For the text-containing cell, return its midpoint in (X, Y) coordinate format. 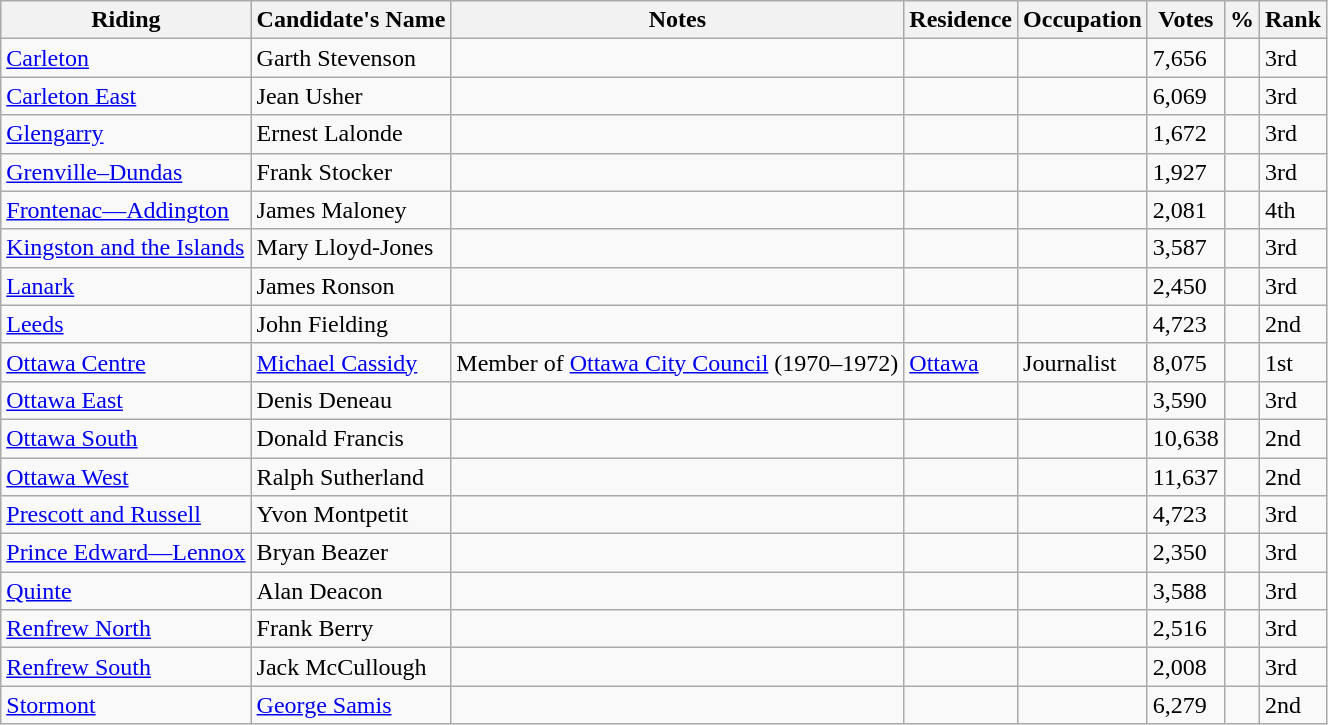
Journalist (1083, 362)
Kingston and the Islands (126, 248)
Occupation (1083, 20)
7,656 (1186, 58)
Garth Stevenson (351, 58)
Notes (678, 20)
Candidate's Name (351, 20)
Renfrew South (126, 667)
Frank Berry (351, 629)
Jack McCullough (351, 667)
Leeds (126, 324)
Ralph Sutherland (351, 477)
2,350 (1186, 553)
4th (1292, 210)
Carleton (126, 58)
11,637 (1186, 477)
3,587 (1186, 248)
% (1242, 20)
Ottawa West (126, 477)
Prince Edward—Lennox (126, 553)
John Fielding (351, 324)
2,081 (1186, 210)
James Maloney (351, 210)
1,672 (1186, 134)
Ottawa Centre (126, 362)
Yvon Montpetit (351, 515)
2,450 (1186, 286)
Frank Stocker (351, 172)
Bryan Beazer (351, 553)
Glengarry (126, 134)
Prescott and Russell (126, 515)
Mary Lloyd-Jones (351, 248)
Jean Usher (351, 96)
Member of Ottawa City Council (1970–1972) (678, 362)
Ottawa East (126, 400)
Renfrew North (126, 629)
Alan Deacon (351, 591)
6,279 (1186, 705)
Michael Cassidy (351, 362)
Ottawa (961, 362)
Donald Francis (351, 438)
1,927 (1186, 172)
Carleton East (126, 96)
Ottawa South (126, 438)
Lanark (126, 286)
James Ronson (351, 286)
Ernest Lalonde (351, 134)
6,069 (1186, 96)
Residence (961, 20)
Stormont (126, 705)
3,588 (1186, 591)
Votes (1186, 20)
2,008 (1186, 667)
Rank (1292, 20)
10,638 (1186, 438)
Denis Deneau (351, 400)
2,516 (1186, 629)
Frontenac—Addington (126, 210)
3,590 (1186, 400)
8,075 (1186, 362)
George Samis (351, 705)
Grenville–Dundas (126, 172)
Riding (126, 20)
1st (1292, 362)
Quinte (126, 591)
